Determine the [x, y] coordinate at the center of the cell enclosing the given text.  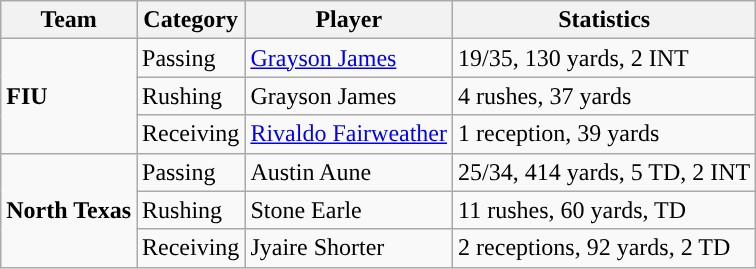
2 receptions, 92 yards, 2 TD [604, 248]
4 rushes, 37 yards [604, 96]
Jyaire Shorter [349, 248]
FIU [69, 96]
North Texas [69, 210]
1 reception, 39 yards [604, 134]
Player [349, 20]
Category [190, 20]
25/34, 414 yards, 5 TD, 2 INT [604, 172]
Statistics [604, 20]
Stone Earle [349, 210]
Team [69, 20]
11 rushes, 60 yards, TD [604, 210]
Rivaldo Fairweather [349, 134]
Austin Aune [349, 172]
19/35, 130 yards, 2 INT [604, 58]
